Return the (X, Y) coordinate for the center point of the cell that contains the specified text.  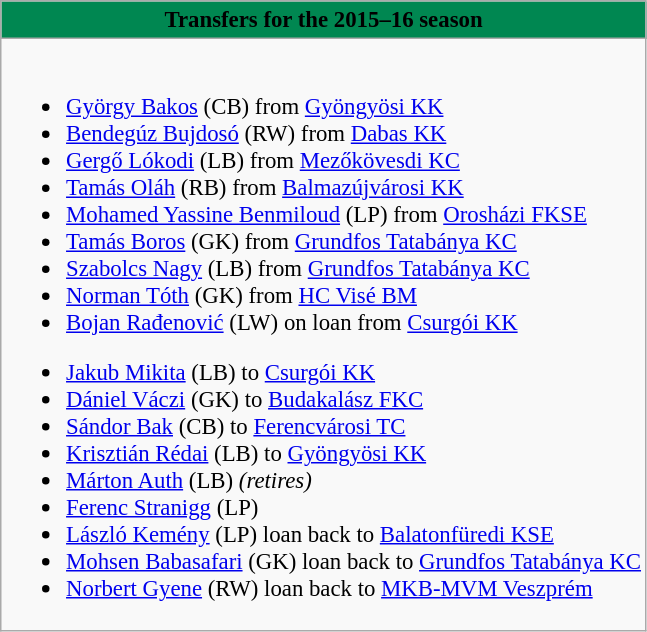
Transfers for the 2015–16 season (324, 20)
